Pinpoint the cell where the given text exists, returning its [x, y] midpoint coordinate. 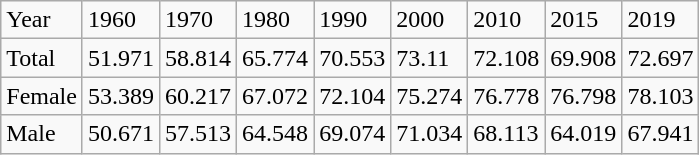
1960 [120, 20]
2010 [506, 20]
72.108 [506, 58]
69.908 [584, 58]
51.971 [120, 58]
71.034 [430, 134]
72.697 [660, 58]
Year [42, 20]
2000 [430, 20]
78.103 [660, 96]
53.389 [120, 96]
64.019 [584, 134]
Total [42, 58]
Male [42, 134]
68.113 [506, 134]
1990 [352, 20]
67.072 [276, 96]
73.11 [430, 58]
Female [42, 96]
75.274 [430, 96]
72.104 [352, 96]
58.814 [198, 58]
76.798 [584, 96]
1970 [198, 20]
60.217 [198, 96]
2015 [584, 20]
64.548 [276, 134]
67.941 [660, 134]
65.774 [276, 58]
70.553 [352, 58]
76.778 [506, 96]
50.671 [120, 134]
2019 [660, 20]
1980 [276, 20]
69.074 [352, 134]
57.513 [198, 134]
